Return [X, Y] of the center of cell containing provided text 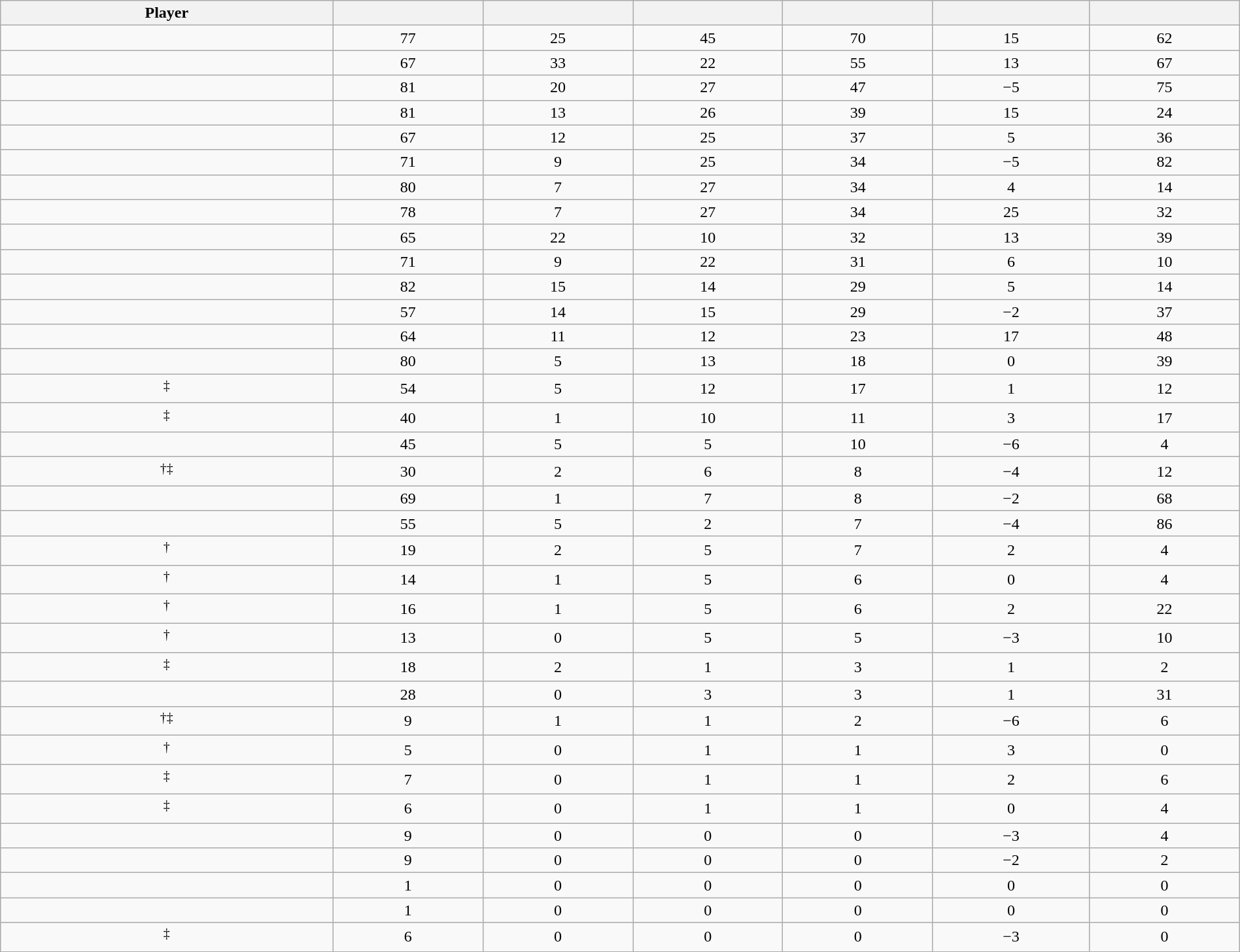
20 [557, 88]
47 [858, 88]
36 [1164, 137]
19 [408, 551]
57 [408, 312]
40 [408, 417]
64 [408, 337]
33 [557, 63]
70 [858, 38]
24 [1164, 112]
75 [1164, 88]
77 [408, 38]
86 [1164, 523]
65 [408, 237]
48 [1164, 337]
78 [408, 212]
30 [408, 472]
69 [408, 498]
23 [858, 337]
Player [167, 13]
16 [408, 609]
26 [708, 112]
28 [408, 694]
68 [1164, 498]
54 [408, 388]
62 [1164, 38]
